Output the (x, y) coordinate of the center of the cell containing the given text.  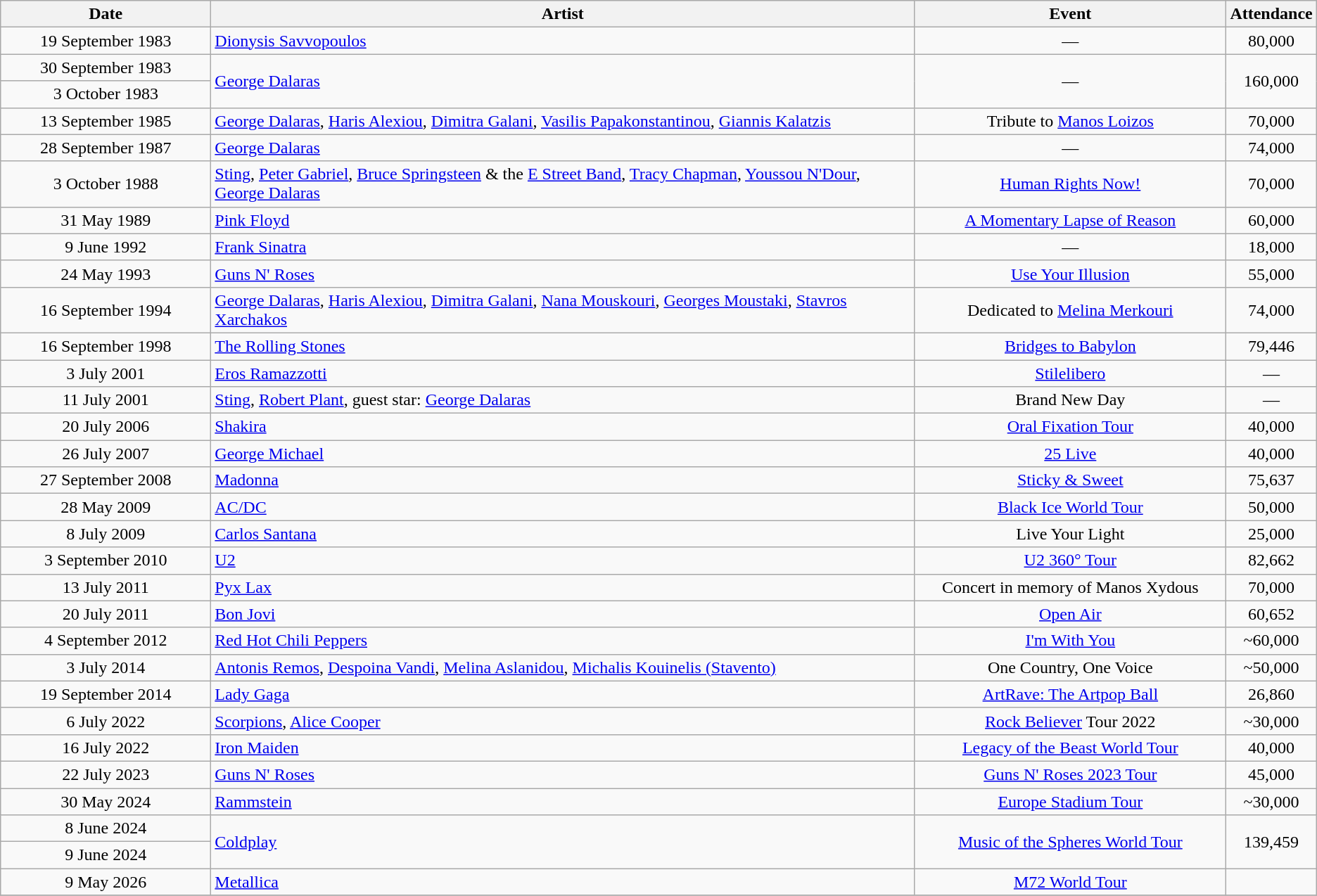
Date (106, 14)
Live Your Light (1071, 534)
Shakira (563, 427)
13 September 1985 (106, 121)
60,000 (1271, 220)
M72 World Tour (1071, 882)
Sting, Robert Plant, guest star: George Dalaras (563, 400)
3 October 1983 (106, 94)
Europe Stadium Tour (1071, 801)
Coldplay (563, 842)
Scorpions, Alice Cooper (563, 721)
3 September 2010 (106, 561)
Use Your Illusion (1071, 274)
Pyx Lax (563, 587)
80,000 (1271, 41)
25 Live (1071, 454)
160,000 (1271, 81)
13 July 2011 (106, 587)
79,446 (1271, 346)
Rock Believer Tour 2022 (1071, 721)
Human Rights Now! (1071, 184)
George Michael (563, 454)
19 September 2014 (106, 694)
Metallica (563, 882)
28 May 2009 (106, 507)
45,000 (1271, 774)
60,652 (1271, 614)
~60,000 (1271, 641)
Bridges to Babylon (1071, 346)
Eros Ramazzotti (563, 373)
~50,000 (1271, 667)
U2 (563, 561)
31 May 1989 (106, 220)
4 September 2012 (106, 641)
9 June 2024 (106, 855)
8 June 2024 (106, 828)
Sticky & Sweet (1071, 480)
The Rolling Stones (563, 346)
9 May 2026 (106, 882)
Legacy of the Beast World Tour (1071, 748)
Music of the Spheres World Tour (1071, 842)
20 July 2006 (106, 427)
Red Hot Chili Peppers (563, 641)
Artist (563, 14)
16 September 1994 (106, 309)
Bon Jovi (563, 614)
Rammstein (563, 801)
U2 360° Tour (1071, 561)
Guns N' Roses 2023 Tour (1071, 774)
George Dalaras, Haris Alexiou, Dimitra Galani, Nana Mouskouri, Georges Moustaki, Stavros Xarchakos (563, 309)
20 July 2011 (106, 614)
Event (1071, 14)
George Dalaras, Haris Alexiou, Dimitra Galani, Vasilis Papakonstantinou, Giannis Kalatzis (563, 121)
Dionysis Savvopoulos (563, 41)
16 July 2022 (106, 748)
Oral Fixation Tour (1071, 427)
Antonis Remos, Despoina Vandi, Melina Aslanidou, Michalis Kouinelis (Stavento) (563, 667)
16 September 1998 (106, 346)
30 May 2024 (106, 801)
75,637 (1271, 480)
3 July 2014 (106, 667)
82,662 (1271, 561)
Brand New Day (1071, 400)
Dedicated to Melina Merkouri (1071, 309)
One Country, One Voice (1071, 667)
3 October 1988 (106, 184)
3 July 2001 (106, 373)
Madonna (563, 480)
Pink Floyd (563, 220)
30 September 1983 (106, 68)
139,459 (1271, 842)
Black Ice World Tour (1071, 507)
9 June 1992 (106, 247)
50,000 (1271, 507)
18,000 (1271, 247)
AC/DC (563, 507)
Tribute to Manos Loizos (1071, 121)
26,860 (1271, 694)
Iron Maiden (563, 748)
Sting, Peter Gabriel, Bruce Springsteen & the E Street Band, Tracy Chapman, Youssou N'Dour, George Dalaras (563, 184)
28 September 1987 (106, 148)
Concert in memory of Manos Xydous (1071, 587)
6 July 2022 (106, 721)
11 July 2001 (106, 400)
Stilelibero (1071, 373)
Lady Gaga (563, 694)
Attendance (1271, 14)
55,000 (1271, 274)
Carlos Santana (563, 534)
19 September 1983 (106, 41)
Frank Sinatra (563, 247)
I'm With You (1071, 641)
24 May 1993 (106, 274)
22 July 2023 (106, 774)
ArtRave: The Artpop Ball (1071, 694)
26 July 2007 (106, 454)
25,000 (1271, 534)
8 July 2009 (106, 534)
A Momentary Lapse of Reason (1071, 220)
27 September 2008 (106, 480)
Open Air (1071, 614)
